From the cell containing the given text, extract its center point as [x, y] coordinate. 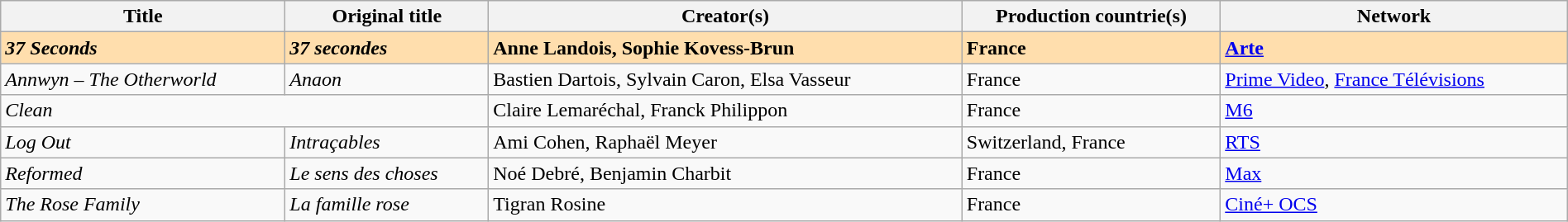
Anaon [387, 79]
Ami Cohen, Raphaël Meyer [726, 142]
Noé Debré, Benjamin Charbit [726, 173]
La famille rose [387, 205]
Max [1394, 173]
Switzerland, France [1092, 142]
M6 [1394, 111]
Intraçables [387, 142]
Bastien Dartois, Sylvain Caron, Elsa Vasseur [726, 79]
Production countrie(s) [1092, 17]
Title [143, 17]
Original title [387, 17]
37 secondes [387, 48]
Claire Lemaréchal, Franck Philippon [726, 111]
Anne Landois, Sophie Kovess-Brun [726, 48]
The Rose Family [143, 205]
RTS [1394, 142]
37 Seconds [143, 48]
Annwyn – The Otherworld [143, 79]
Log Out [143, 142]
Ciné+ OCS [1394, 205]
Network [1394, 17]
Prime Video, France Télévisions [1394, 79]
Tigran Rosine [726, 205]
Arte [1394, 48]
Creator(s) [726, 17]
Le sens des choses [387, 173]
Reformed [143, 173]
Clean [245, 111]
